Capture the cell that displays the provided text and extract its [x, y] central coordinate. 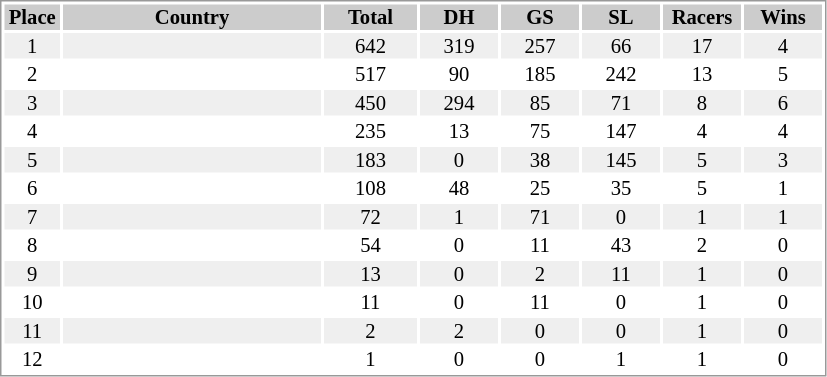
517 [370, 75]
294 [459, 103]
17 [702, 46]
10 [32, 303]
25 [540, 189]
108 [370, 189]
7 [32, 217]
72 [370, 217]
Country [192, 17]
90 [459, 75]
Place [32, 17]
75 [540, 131]
9 [32, 274]
85 [540, 103]
GS [540, 17]
Racers [702, 17]
319 [459, 46]
147 [621, 131]
235 [370, 131]
54 [370, 245]
Total [370, 17]
DH [459, 17]
242 [621, 75]
66 [621, 46]
145 [621, 160]
35 [621, 189]
Wins [783, 17]
43 [621, 245]
12 [32, 359]
38 [540, 160]
642 [370, 46]
257 [540, 46]
450 [370, 103]
183 [370, 160]
SL [621, 17]
185 [540, 75]
48 [459, 189]
